Return [x, y] of the center of cell containing provided text 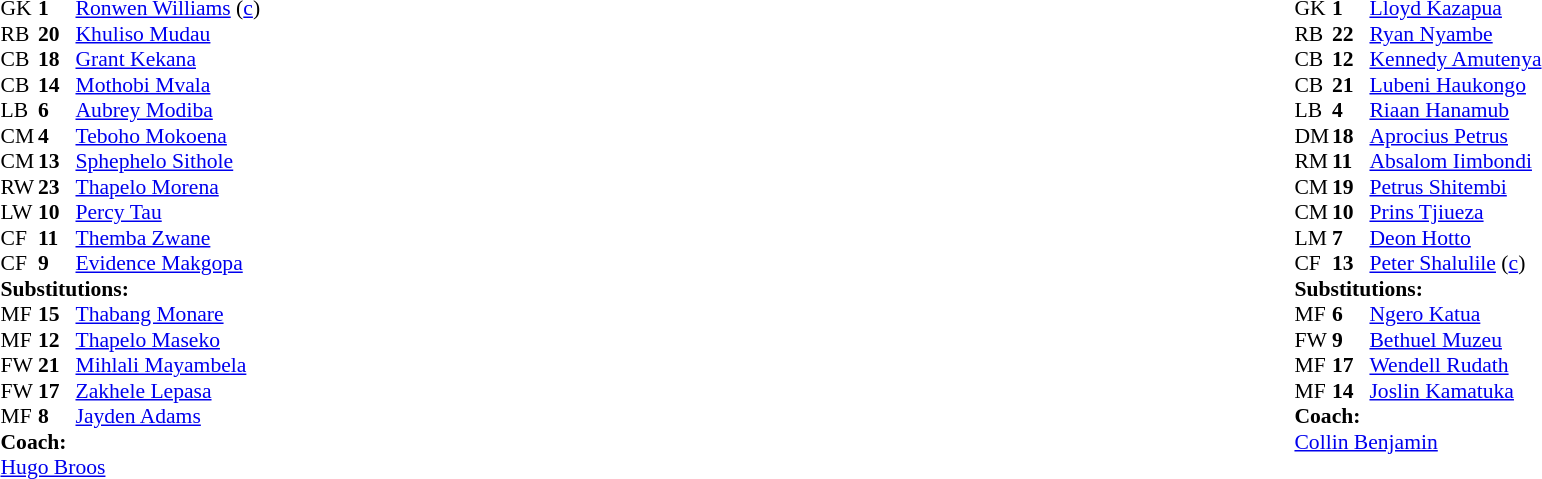
DM [1313, 136]
7 [1351, 238]
Thapelo Maseko [168, 340]
Percy Tau [168, 213]
Riaan Hanamub [1455, 111]
22 [1351, 34]
LM [1313, 238]
Ryan Nyambe [1455, 34]
Sphephelo Sithole [168, 161]
Thapelo Morena [168, 187]
Bethuel Muzeu [1455, 340]
Zakhele Lepasa [168, 391]
Joslin Kamatuka [1455, 391]
20 [57, 34]
Kennedy Amutenya [1455, 59]
19 [1351, 187]
Prins Tjiueza [1455, 213]
Ngero Katua [1455, 315]
Mothobi Mvala [168, 85]
Peter Shalulile (c) [1455, 263]
Khuliso Mudau [168, 34]
RM [1313, 161]
Petrus Shitembi [1455, 187]
Themba Zwane [168, 238]
Mihlali Mayambela [168, 365]
RW [19, 187]
Jayden Adams [168, 417]
Lubeni Haukongo [1455, 85]
8 [57, 417]
Collin Benjamin [1418, 442]
Grant Kekana [168, 59]
Evidence Makgopa [168, 263]
15 [57, 315]
Absalom Iimbondi [1455, 161]
Deon Hotto [1455, 238]
Wendell Rudath [1455, 365]
LW [19, 213]
Aprocius Petrus [1455, 136]
23 [57, 187]
Aubrey Modiba [168, 111]
Teboho Mokoena [168, 136]
Thabang Monare [168, 315]
